Determine the (x, y) coordinate at the center of the cell enclosing the given text.  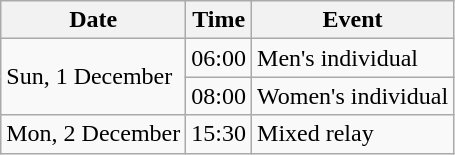
15:30 (219, 134)
08:00 (219, 96)
Time (219, 20)
Sun, 1 December (94, 77)
Mixed relay (353, 134)
Date (94, 20)
Women's individual (353, 96)
06:00 (219, 58)
Event (353, 20)
Men's individual (353, 58)
Mon, 2 December (94, 134)
